Capture the cell that displays the provided text and extract its [x, y] central coordinate. 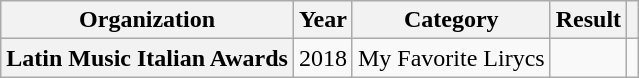
Category [451, 20]
Result [588, 20]
Year [322, 20]
Latin Music Italian Awards [148, 58]
Organization [148, 20]
2018 [322, 58]
My Favorite Lirycs [451, 58]
